Return the (x, y) coordinate for the center point of the cell that contains the specified text.  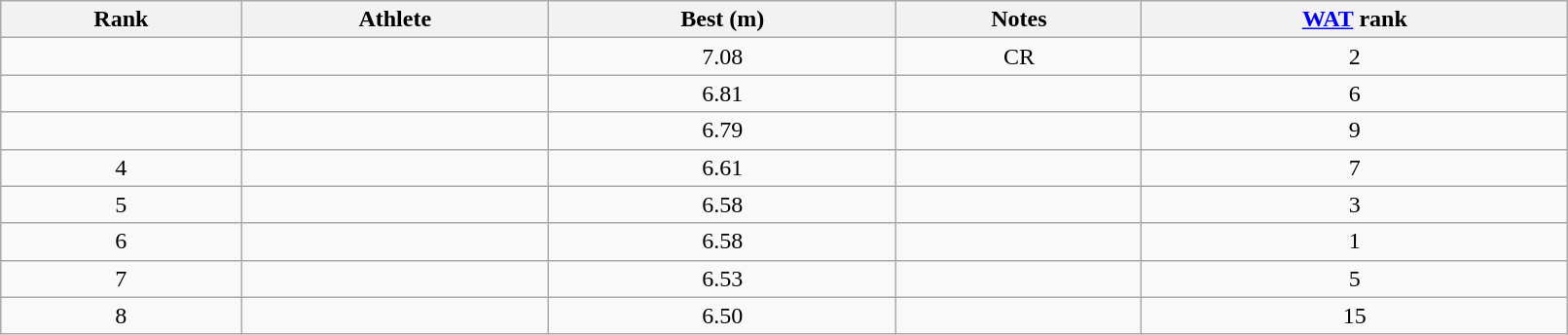
6.61 (722, 167)
CR (1019, 56)
8 (121, 316)
15 (1355, 316)
6.50 (722, 316)
6.79 (722, 130)
6.81 (722, 93)
3 (1355, 205)
Notes (1019, 19)
WAT rank (1355, 19)
6.53 (722, 279)
Rank (121, 19)
Athlete (395, 19)
9 (1355, 130)
1 (1355, 242)
2 (1355, 56)
4 (121, 167)
7.08 (722, 56)
Best (m) (722, 19)
